Provide the (X, Y) coordinate of the cell's center where the given text is located.  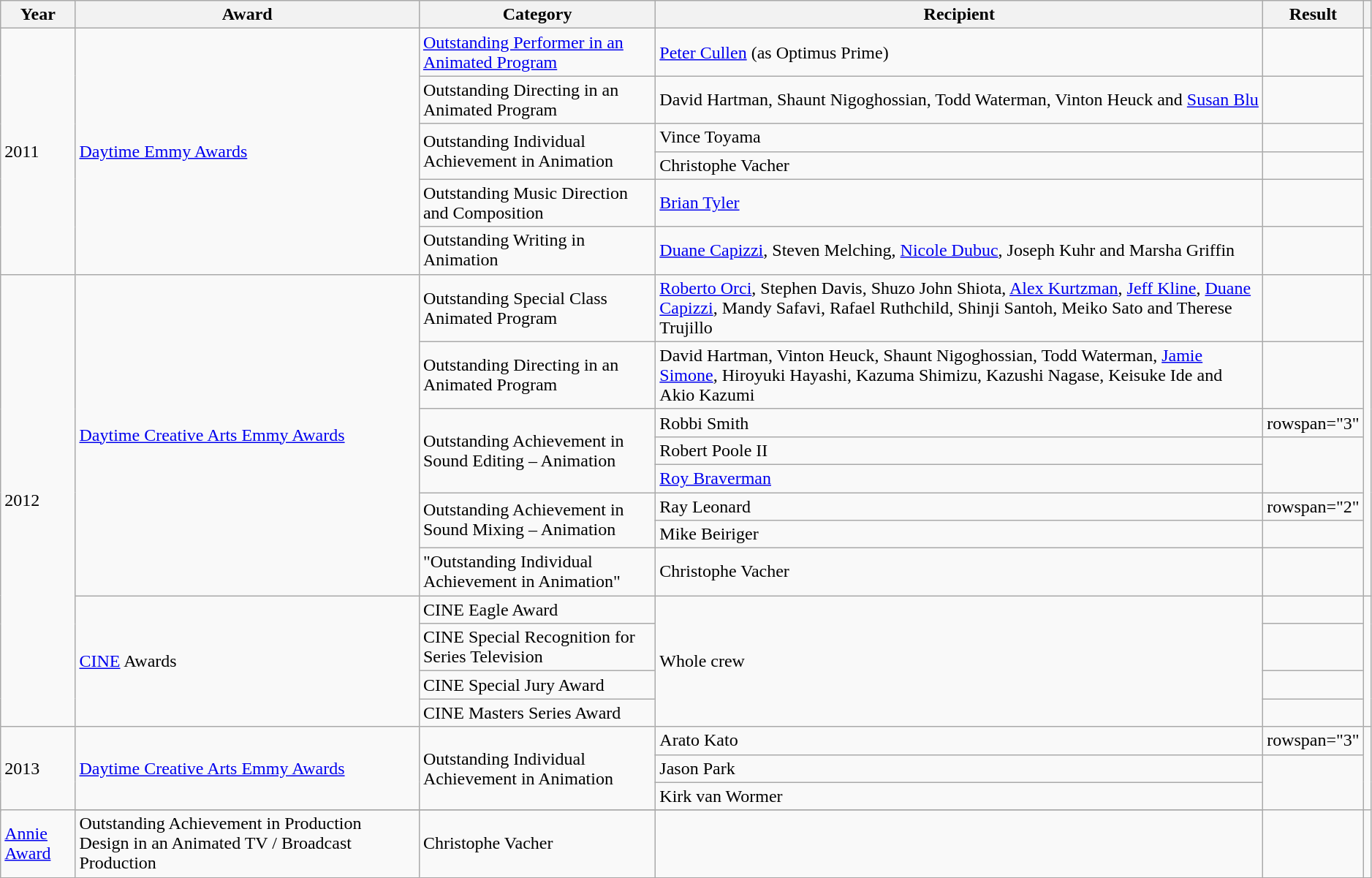
Category (537, 15)
Jason Park (959, 768)
Vince Toyama (959, 137)
Outstanding Performer in an Animated Program (537, 53)
rowspan="2" (1314, 507)
Duane Capizzi, Steven Melching, Nicole Dubuc, Joseph Kuhr and Marsha Griffin (959, 250)
Outstanding Achievement in Sound Editing – Animation (537, 450)
Annie Award (38, 844)
Kirk van Wormer (959, 796)
2011 (38, 151)
Outstanding Achievement in Sound Mixing – Animation (537, 521)
2012 (38, 500)
2013 (38, 768)
Robbi Smith (959, 423)
Mike Beiriger (959, 534)
Arato Kato (959, 741)
"Outstanding Individual Achievement in Animation" (537, 572)
Outstanding Special Class Animated Program (537, 308)
Ray Leonard (959, 507)
Whole crew (959, 661)
David Hartman, Shaunt Nigoghossian, Todd Waterman, Vinton Heuck and Susan Blu (959, 99)
Award (247, 15)
Outstanding Achievement in Production Design in an Animated TV / Broadcast Production (247, 844)
Peter Cullen (as Optimus Prime) (959, 53)
Robert Poole II (959, 450)
CINE Masters Series Award (537, 713)
Year (38, 15)
CINE Eagle Award (537, 610)
Daytime Emmy Awards (247, 151)
CINE Special Jury Award (537, 685)
Outstanding Music Direction and Composition (537, 203)
Brian Tyler (959, 203)
CINE Special Recognition for Series Television (537, 648)
Result (1314, 15)
CINE Awards (247, 661)
Recipient (959, 15)
Outstanding Writing in Animation (537, 250)
Roy Braverman (959, 478)
